Locate the cell with the specified text and output its (X, Y) center coordinate. 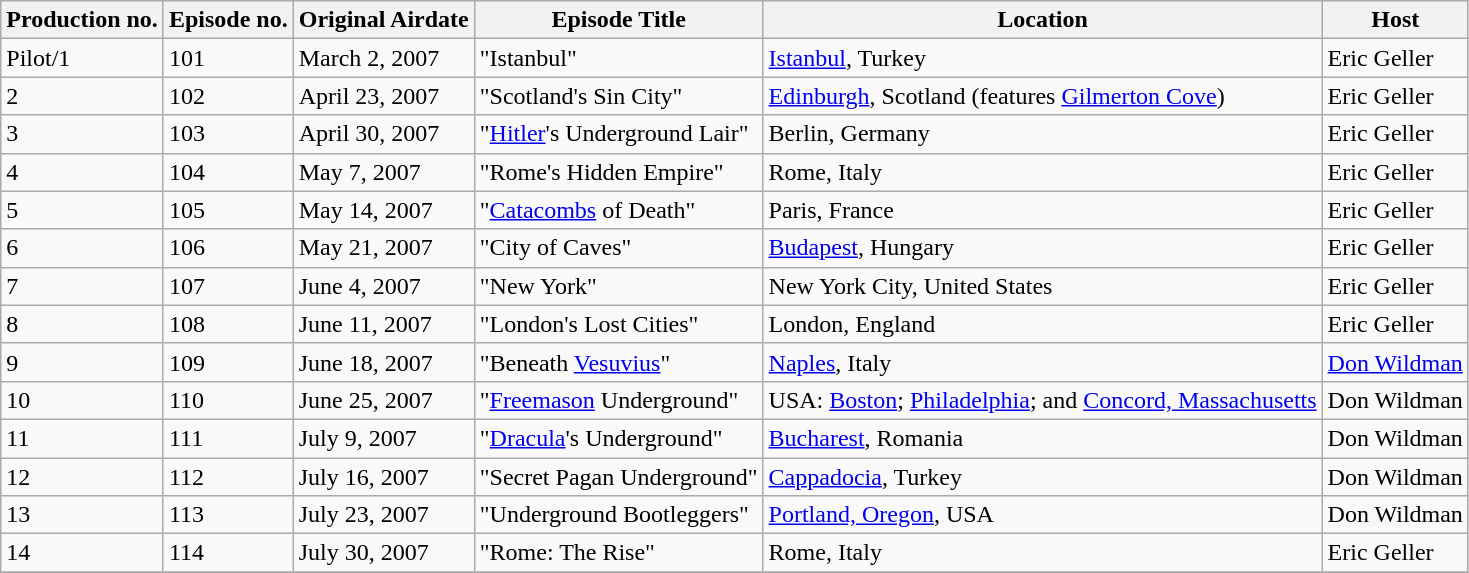
June 4, 2007 (384, 286)
June 18, 2007 (384, 362)
114 (228, 553)
8 (82, 324)
104 (228, 172)
9 (82, 362)
Pilot/1 (82, 58)
July 23, 2007 (384, 515)
12 (82, 477)
2 (82, 96)
Cappadocia, Turkey (1042, 477)
"Hitler's Underground Lair" (618, 134)
110 (228, 400)
101 (228, 58)
"City of Caves" (618, 248)
Naples, Italy (1042, 362)
March 2, 2007 (384, 58)
"Rome: The Rise" (618, 553)
Berlin, Germany (1042, 134)
11 (82, 438)
Istanbul, Turkey (1042, 58)
Bucharest, Romania (1042, 438)
July 16, 2007 (384, 477)
May 14, 2007 (384, 210)
10 (82, 400)
Edinburgh, Scotland (features Gilmerton Cove) (1042, 96)
Host (1395, 20)
April 23, 2007 (384, 96)
July 30, 2007 (384, 553)
"Rome's Hidden Empire" (618, 172)
103 (228, 134)
13 (82, 515)
June 25, 2007 (384, 400)
107 (228, 286)
London, England (1042, 324)
106 (228, 248)
"Istanbul" (618, 58)
USA: Boston; Philadelphia; and Concord, Massachusetts (1042, 400)
"Underground Bootleggers" (618, 515)
113 (228, 515)
6 (82, 248)
14 (82, 553)
May 21, 2007 (384, 248)
"Dracula's Underground" (618, 438)
5 (82, 210)
Production no. (82, 20)
"Scotland's Sin City" (618, 96)
7 (82, 286)
"Catacombs of Death" (618, 210)
3 (82, 134)
July 9, 2007 (384, 438)
112 (228, 477)
"New York" (618, 286)
Budapest, Hungary (1042, 248)
New York City, United States (1042, 286)
Episode no. (228, 20)
108 (228, 324)
Portland, Oregon, USA (1042, 515)
"Secret Pagan Underground" (618, 477)
Episode Title (618, 20)
105 (228, 210)
May 7, 2007 (384, 172)
4 (82, 172)
"Freemason Underground" (618, 400)
April 30, 2007 (384, 134)
Paris, France (1042, 210)
109 (228, 362)
June 11, 2007 (384, 324)
Location (1042, 20)
111 (228, 438)
"London's Lost Cities" (618, 324)
102 (228, 96)
Original Airdate (384, 20)
"Beneath Vesuvius" (618, 362)
